Find where the given text appears and provide that cell's center as (X, Y) coordinate. 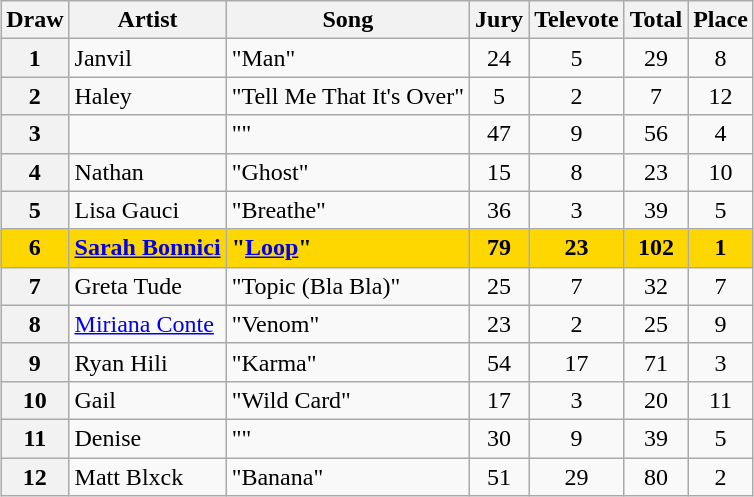
"Breathe" (348, 210)
"Wild Card" (348, 400)
Denise (148, 438)
32 (656, 286)
Jury (500, 20)
Lisa Gauci (148, 210)
"Karma" (348, 362)
56 (656, 134)
"Topic (Bla Bla)" (348, 286)
Artist (148, 20)
Song (348, 20)
Haley (148, 96)
"Venom" (348, 324)
"Banana" (348, 477)
Sarah Bonnici (148, 248)
Televote (576, 20)
"Tell Me That It's Over" (348, 96)
80 (656, 477)
20 (656, 400)
30 (500, 438)
Janvil (148, 58)
Miriana Conte (148, 324)
"Man" (348, 58)
Total (656, 20)
Matt Blxck (148, 477)
47 (500, 134)
Draw (35, 20)
Gail (148, 400)
102 (656, 248)
71 (656, 362)
36 (500, 210)
54 (500, 362)
Nathan (148, 172)
15 (500, 172)
6 (35, 248)
"Loop" (348, 248)
51 (500, 477)
Place (721, 20)
"Ghost" (348, 172)
24 (500, 58)
79 (500, 248)
Ryan Hili (148, 362)
Greta Tude (148, 286)
